Return the [x, y] coordinate for the center point of the cell that contains the specified text.  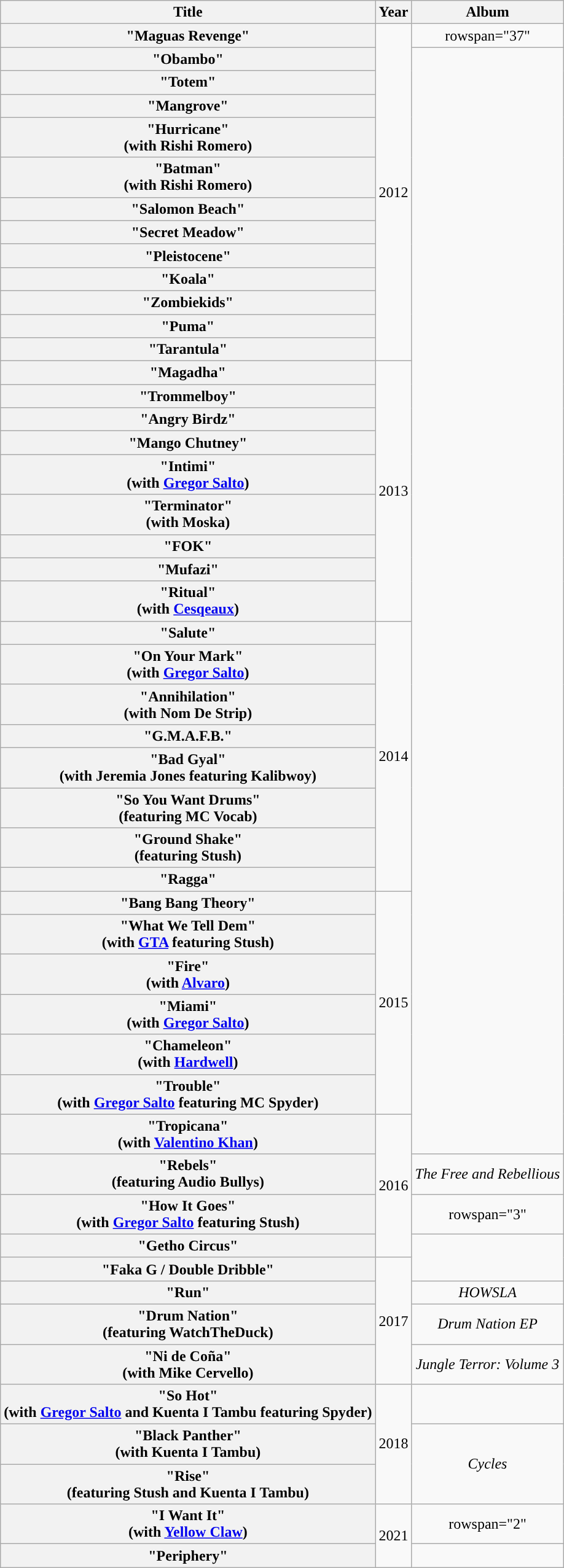
"Periphery" [188, 1556]
"Tropicana"(with Valentino Khan) [188, 1134]
"Bad Gyal"(with Jeremia Jones featuring Kalibwoy) [188, 768]
2018 [393, 1445]
"FOK" [188, 546]
HOWSLA [488, 1292]
Year [393, 12]
"G.M.A.F.B." [188, 736]
"On Your Mark"(with Gregor Salto) [188, 665]
"Faka G / Double Dribble" [188, 1269]
"So Hot" (with Gregor Salto and Kuenta I Tambu featuring Spyder) [188, 1404]
"Rebels"(featuring Audio Bullys) [188, 1174]
Cycles [488, 1464]
"Mufazi" [188, 569]
"Black Panther" (with Kuenta I Tambu) [188, 1445]
"Puma" [188, 326]
"Intimi"(with Gregor Salto) [188, 474]
"Rise" (featuring Stush and Kuenta I Tambu) [188, 1484]
"Ragga" [188, 880]
"Mango Chutney" [188, 443]
The Free and Rebellious [488, 1174]
"Maguas Revenge" [188, 36]
"Drum Nation"(featuring WatchTheDuck) [188, 1324]
2017 [393, 1320]
rowspan="37" [488, 36]
"Ritual"(with Cesqeaux) [188, 601]
Title [188, 12]
"Obambo" [188, 59]
"I Want It" (with Yellow Claw) [188, 1524]
"Pleistocene" [188, 255]
"Ground Shake"(featuring Stush) [188, 848]
2015 [393, 1002]
"Bang Bang Theory" [188, 903]
2012 [393, 193]
"Koala" [188, 279]
"Totem" [188, 82]
"Salomon Beach" [188, 209]
"Ni de Coña"(with Mike Cervello) [188, 1363]
rowspan="2" [488, 1524]
2014 [393, 756]
2016 [393, 1185]
"Hurricane"(with Rishi Romero) [188, 138]
"Magadha" [188, 373]
"Chameleon"(with Hardwell) [188, 1054]
rowspan="3" [488, 1214]
2013 [393, 491]
"How It Goes"(with Gregor Salto featuring Stush) [188, 1214]
"Salute" [188, 633]
"Zombiekids" [188, 302]
"Secret Meadow" [188, 232]
Album [488, 12]
"Run" [188, 1292]
2021 [393, 1535]
"Fire"(with Alvaro) [188, 974]
"Getho Circus" [188, 1246]
"What We Tell Dem"(with GTA featuring Stush) [188, 935]
"Tarantula" [188, 349]
"Miami"(with Gregor Salto) [188, 1015]
"So You Want Drums"(featuring MC Vocab) [188, 807]
"Terminator"(with Moska) [188, 515]
"Batman"(with Rishi Romero) [188, 177]
"Annihilation"(with Nom De Strip) [188, 704]
"Trouble"(with Gregor Salto featuring MC Spyder) [188, 1094]
Jungle Terror: Volume 3 [488, 1363]
"Trommelboy" [188, 396]
"Angry Birdz" [188, 419]
"Mangrove" [188, 106]
Drum Nation EP [488, 1324]
